Locate the cell with the specified text and output its (x, y) center coordinate. 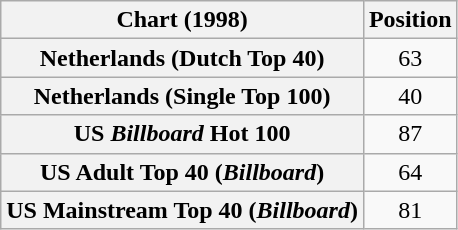
Chart (1998) (182, 20)
40 (410, 96)
Position (410, 20)
64 (410, 172)
US Billboard Hot 100 (182, 134)
Netherlands (Dutch Top 40) (182, 58)
US Adult Top 40 (Billboard) (182, 172)
87 (410, 134)
63 (410, 58)
81 (410, 210)
US Mainstream Top 40 (Billboard) (182, 210)
Netherlands (Single Top 100) (182, 96)
